Return the [X, Y] coordinate for the center point of the cell that contains the specified text.  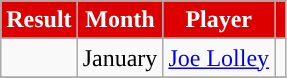
Month [120, 20]
January [120, 58]
Joe Lolley [219, 58]
Player [219, 20]
Result [39, 20]
